Scan for the cell matching the given text and deliver its (X, Y) coordinate at center. 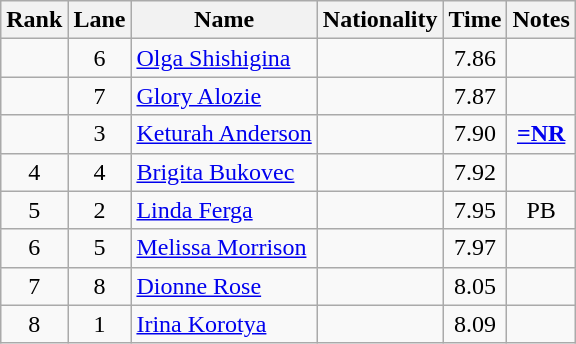
8.05 (475, 286)
7.90 (475, 134)
=NR (541, 134)
1 (100, 324)
Name (224, 20)
7.95 (475, 210)
8.09 (475, 324)
Lane (100, 20)
3 (100, 134)
7.97 (475, 248)
2 (100, 210)
Keturah Anderson (224, 134)
Rank (34, 20)
Dionne Rose (224, 286)
Irina Korotya (224, 324)
Olga Shishigina (224, 58)
Notes (541, 20)
Brigita Bukovec (224, 172)
Nationality (380, 20)
Linda Ferga (224, 210)
PB (541, 210)
Melissa Morrison (224, 248)
7.87 (475, 96)
7.92 (475, 172)
Time (475, 20)
Glory Alozie (224, 96)
7.86 (475, 58)
